Find where the given text appears and provide that cell's center as [X, Y] coordinate. 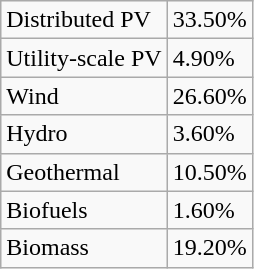
19.20% [210, 248]
Geothermal [84, 172]
1.60% [210, 210]
Biomass [84, 248]
33.50% [210, 20]
Biofuels [84, 210]
26.60% [210, 96]
3.60% [210, 134]
Hydro [84, 134]
4.90% [210, 58]
Wind [84, 96]
10.50% [210, 172]
Distributed PV [84, 20]
Utility-scale PV [84, 58]
